For the text-containing cell, return its midpoint in [X, Y] coordinate format. 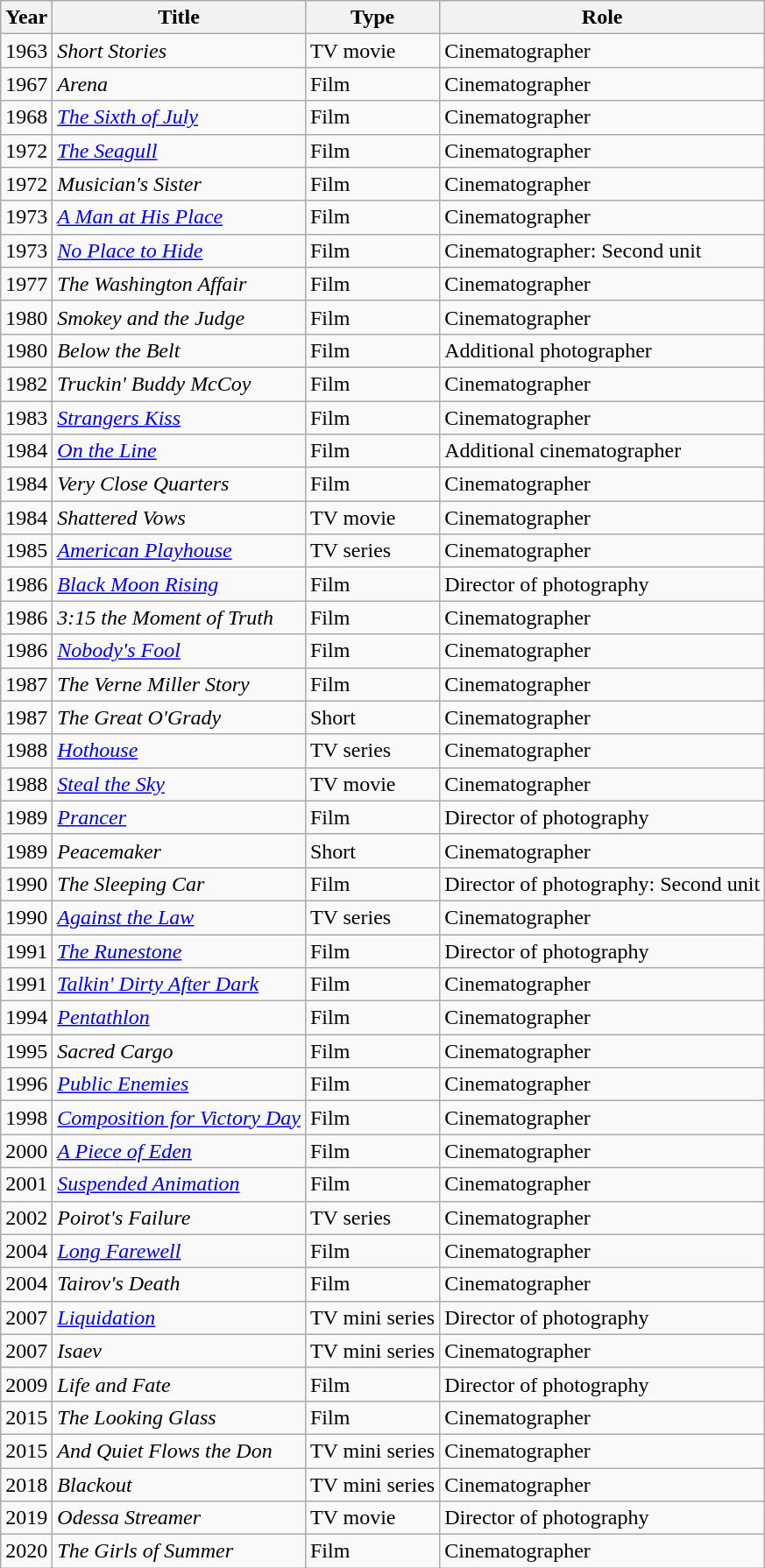
2020 [26, 1551]
The Great O'Grady [179, 717]
1998 [26, 1118]
2019 [26, 1518]
Additional cinematographer [603, 451]
2018 [26, 1485]
Nobody's Fool [179, 651]
Blackout [179, 1485]
The Girls of Summer [179, 1551]
2002 [26, 1218]
Peacemaker [179, 851]
Poirot's Failure [179, 1218]
The Sixth of July [179, 117]
Sacred Cargo [179, 1051]
No Place to Hide [179, 251]
1995 [26, 1051]
Below the Belt [179, 350]
The Washington Affair [179, 284]
Life and Fate [179, 1384]
Talkin' Dirty After Dark [179, 985]
Director of photography: Second unit [603, 884]
Smokey and the Judge [179, 317]
The Verne Miller Story [179, 684]
Title [179, 18]
The Runestone [179, 950]
1963 [26, 51]
2009 [26, 1384]
Arena [179, 84]
And Quiet Flows the Don [179, 1451]
Steal the Sky [179, 784]
Suspended Animation [179, 1184]
Pentathlon [179, 1018]
Type [372, 18]
Liquidation [179, 1317]
1977 [26, 284]
On the Line [179, 451]
Black Moon Rising [179, 584]
1983 [26, 418]
Prancer [179, 817]
American Playhouse [179, 551]
1982 [26, 384]
Strangers Kiss [179, 418]
Musician's Sister [179, 184]
1968 [26, 117]
Tairov's Death [179, 1284]
Hothouse [179, 751]
Public Enemies [179, 1084]
Additional photographer [603, 350]
Composition for Victory Day [179, 1118]
Very Close Quarters [179, 484]
Against the Law [179, 917]
2001 [26, 1184]
Truckin' Buddy McCoy [179, 384]
Odessa Streamer [179, 1518]
1996 [26, 1084]
The Seagull [179, 151]
Year [26, 18]
Long Farewell [179, 1251]
The Looking Glass [179, 1417]
The Sleeping Car [179, 884]
A Piece of Eden [179, 1151]
1967 [26, 84]
Cinematographer: Second unit [603, 251]
1985 [26, 551]
Role [603, 18]
A Man at His Place [179, 217]
3:15 the Moment of Truth [179, 618]
2000 [26, 1151]
Shattered Vows [179, 518]
Short Stories [179, 51]
Isaev [179, 1351]
1994 [26, 1018]
